Return (X, Y) of the center of cell containing provided text 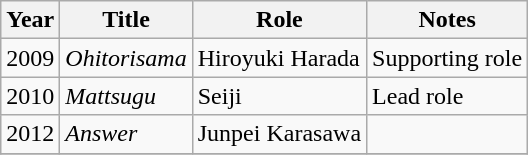
Junpei Karasawa (279, 134)
Supporting role (448, 58)
Seiji (279, 96)
Year (30, 20)
Notes (448, 20)
Hiroyuki Harada (279, 58)
2012 (30, 134)
2010 (30, 96)
Ohitorisama (126, 58)
2009 (30, 58)
Answer (126, 134)
Title (126, 20)
Mattsugu (126, 96)
Lead role (448, 96)
Role (279, 20)
